Pinpoint the cell where the given text exists, returning its [x, y] midpoint coordinate. 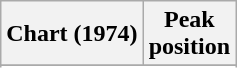
Peakposition [189, 34]
Chart (1974) [72, 34]
